Capture the cell that displays the provided text and extract its [X, Y] central coordinate. 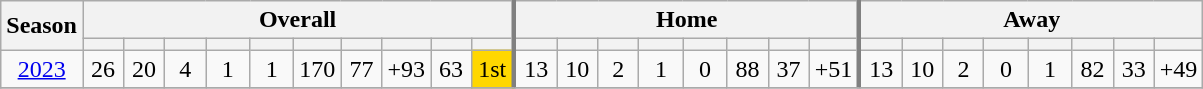
2023 [42, 69]
170 [318, 69]
37 [788, 69]
33 [1134, 69]
1st [494, 69]
+51 [834, 69]
4 [186, 69]
Away [1031, 20]
20 [144, 69]
Season [42, 26]
+93 [406, 69]
Home [686, 20]
+49 [1178, 69]
82 [1092, 69]
88 [748, 69]
77 [362, 69]
Overall [298, 20]
26 [102, 69]
63 [452, 69]
